Provide the [X, Y] coordinate of the cell's center where the given text is located.  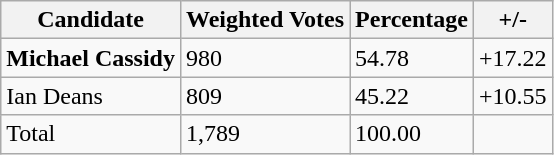
1,789 [264, 134]
+17.22 [512, 58]
Candidate [91, 20]
980 [264, 58]
+10.55 [512, 96]
Weighted Votes [264, 20]
45.22 [412, 96]
54.78 [412, 58]
Total [91, 134]
Michael Cassidy [91, 58]
100.00 [412, 134]
809 [264, 96]
+/- [512, 20]
Ian Deans [91, 96]
Percentage [412, 20]
